Output the [x, y] coordinate of the center of the cell containing the given text.  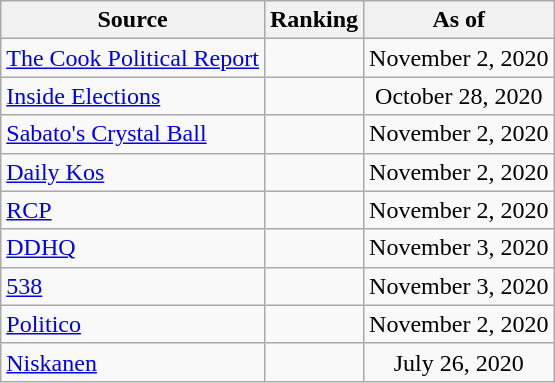
Inside Elections [133, 96]
Ranking [314, 20]
DDHQ [133, 248]
October 28, 2020 [459, 96]
Source [133, 20]
Sabato's Crystal Ball [133, 134]
538 [133, 286]
The Cook Political Report [133, 58]
Daily Kos [133, 172]
As of [459, 20]
July 26, 2020 [459, 362]
Niskanen [133, 362]
RCP [133, 210]
Politico [133, 324]
